Output the [x, y] coordinate of the center of the cell containing the given text.  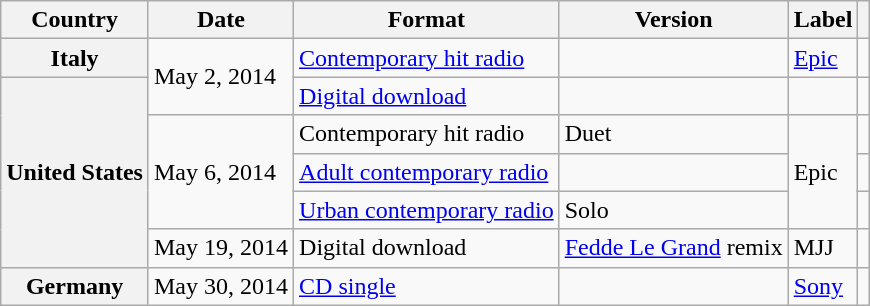
Duet [674, 134]
United States [75, 172]
May 6, 2014 [220, 172]
May 2, 2014 [220, 77]
Version [674, 20]
Urban contemporary radio [427, 210]
Fedde Le Grand remix [674, 248]
Format [427, 20]
CD single [427, 286]
Label [823, 20]
May 19, 2014 [220, 248]
MJJ [823, 248]
Solo [674, 210]
Country [75, 20]
Date [220, 20]
Germany [75, 286]
Sony [823, 286]
Adult contemporary radio [427, 172]
May 30, 2014 [220, 286]
Italy [75, 58]
